Return the (X, Y) coordinate for the center point of the cell that contains the specified text.  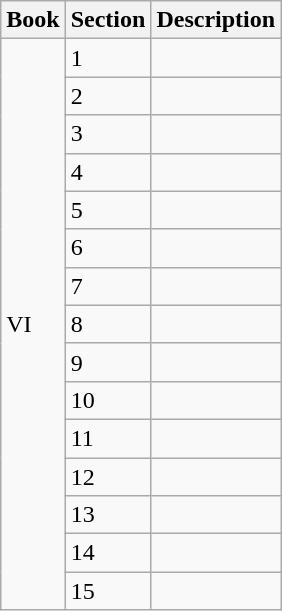
10 (108, 400)
1 (108, 58)
4 (108, 172)
11 (108, 438)
2 (108, 96)
9 (108, 362)
7 (108, 286)
5 (108, 210)
15 (108, 591)
14 (108, 553)
Book (33, 20)
6 (108, 248)
8 (108, 324)
Description (216, 20)
3 (108, 134)
13 (108, 515)
Section (108, 20)
12 (108, 477)
VI (33, 324)
